Capture the cell that displays the provided text and extract its (X, Y) central coordinate. 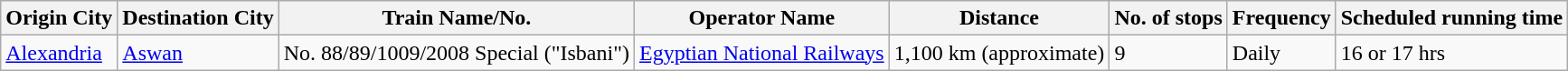
Train Name/No. (456, 18)
Distance (999, 18)
Frequency (1281, 18)
Egyptian National Railways (762, 53)
16 or 17 hrs (1451, 53)
Alexandria (60, 53)
Scheduled running time (1451, 18)
Operator Name (762, 18)
No. 88/89/1009/2008 Special ("Isbani") (456, 53)
Origin City (60, 18)
No. of stops (1168, 18)
Daily (1281, 53)
Destination City (198, 18)
1,100 km (approximate) (999, 53)
Aswan (198, 53)
9 (1168, 53)
